Output the (x, y) coordinate of the center of the cell containing the given text.  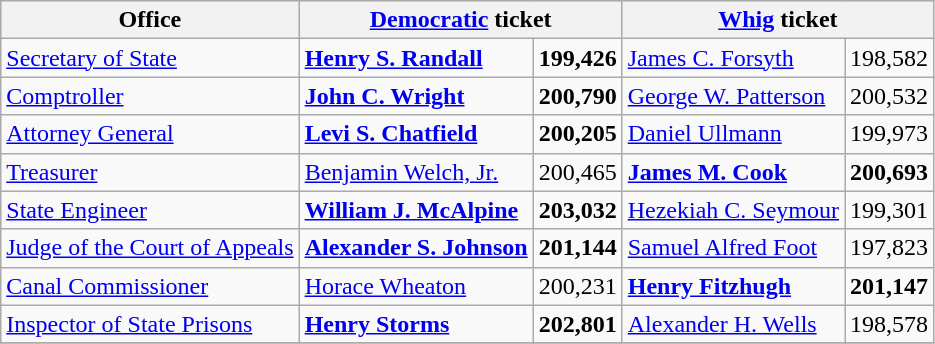
200,693 (890, 172)
Attorney General (150, 134)
200,790 (578, 96)
Benjamin Welch, Jr. (416, 172)
Office (150, 20)
Daniel Ullmann (733, 134)
Samuel Alfred Foot (733, 248)
State Engineer (150, 210)
201,144 (578, 248)
199,426 (578, 58)
200,231 (578, 286)
Horace Wheaton (416, 286)
Inspector of State Prisons (150, 324)
197,823 (890, 248)
William J. McAlpine (416, 210)
199,301 (890, 210)
199,973 (890, 134)
Henry S. Randall (416, 58)
John C. Wright (416, 96)
200,205 (578, 134)
Treasurer (150, 172)
Whig ticket (778, 20)
203,032 (578, 210)
Secretary of State (150, 58)
200,532 (890, 96)
Judge of the Court of Appeals (150, 248)
Comptroller (150, 96)
Alexander S. Johnson (416, 248)
George W. Patterson (733, 96)
200,465 (578, 172)
Henry Storms (416, 324)
Hezekiah C. Seymour (733, 210)
Canal Commissioner (150, 286)
201,147 (890, 286)
198,582 (890, 58)
Levi S. Chatfield (416, 134)
Democratic ticket (460, 20)
James M. Cook (733, 172)
Alexander H. Wells (733, 324)
198,578 (890, 324)
Henry Fitzhugh (733, 286)
James C. Forsyth (733, 58)
202,801 (578, 324)
